Scan for the cell matching the given text and deliver its [x, y] coordinate at center. 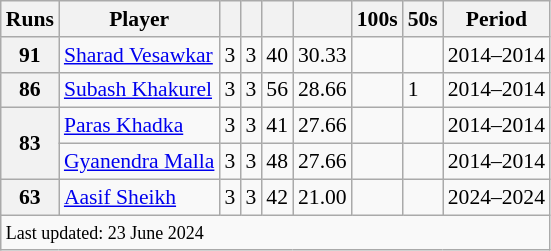
41 [277, 126]
48 [277, 162]
40 [277, 55]
86 [30, 90]
Last updated: 23 June 2024 [276, 233]
91 [30, 55]
Runs [30, 19]
42 [277, 197]
Sharad Vesawkar [140, 55]
Aasif Sheikh [140, 197]
Gyanendra Malla [140, 162]
Player [140, 19]
100s [378, 19]
30.33 [322, 55]
21.00 [322, 197]
56 [277, 90]
2024–2024 [496, 197]
1 [423, 90]
83 [30, 144]
Paras Khadka [140, 126]
28.66 [322, 90]
63 [30, 197]
Period [496, 19]
50s [423, 19]
Subash Khakurel [140, 90]
